Determine the [X, Y] coordinate at the center of the cell enclosing the given text.  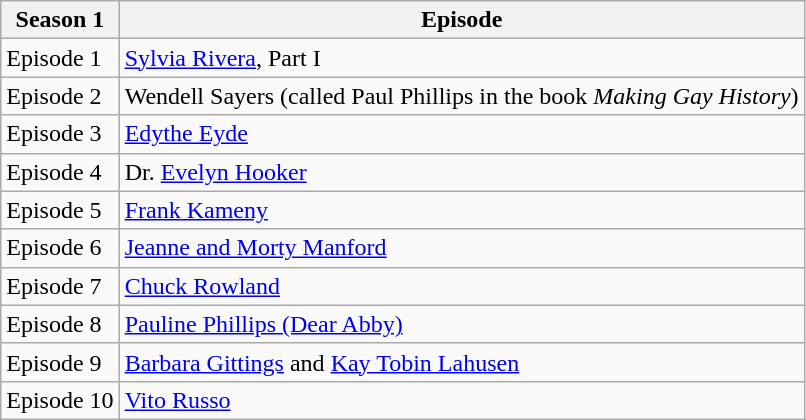
Dr. Evelyn Hooker [462, 172]
Episode 7 [60, 286]
Episode [462, 20]
Episode 2 [60, 96]
Pauline Phillips (Dear Abby) [462, 324]
Episode 10 [60, 400]
Episode 9 [60, 362]
Sylvia Rivera, Part I [462, 58]
Chuck Rowland [462, 286]
Episode 6 [60, 248]
Wendell Sayers (called Paul Phillips in the book Making Gay History) [462, 96]
Episode 3 [60, 134]
Barbara Gittings and Kay Tobin Lahusen [462, 362]
Episode 1 [60, 58]
Jeanne and Morty Manford [462, 248]
Episode 4 [60, 172]
Edythe Eyde [462, 134]
Season 1 [60, 20]
Frank Kameny [462, 210]
Episode 8 [60, 324]
Episode 5 [60, 210]
Vito Russo [462, 400]
